Identify which cell holds the provided text, then report its (x, y) central coordinate. 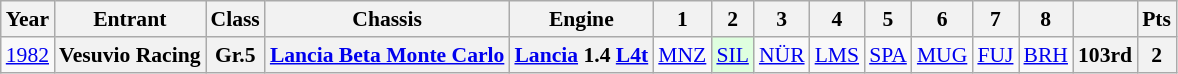
Vesuvio Racing (130, 55)
Gr.5 (236, 55)
Lancia Beta Monte Carlo (388, 55)
FUJ (995, 55)
Chassis (388, 19)
5 (888, 19)
1982 (28, 55)
MNZ (682, 55)
Entrant (130, 19)
1 (682, 19)
8 (1046, 19)
Pts (1156, 19)
LMS (838, 55)
4 (838, 19)
103rd (1105, 55)
SPA (888, 55)
7 (995, 19)
3 (782, 19)
MUG (942, 55)
BRH (1046, 55)
6 (942, 19)
NÜR (782, 55)
SIL (732, 55)
Class (236, 19)
Year (28, 19)
Lancia 1.4 L4t (581, 55)
Engine (581, 19)
